Determine the (x, y) coordinate at the center of the cell enclosing the given text.  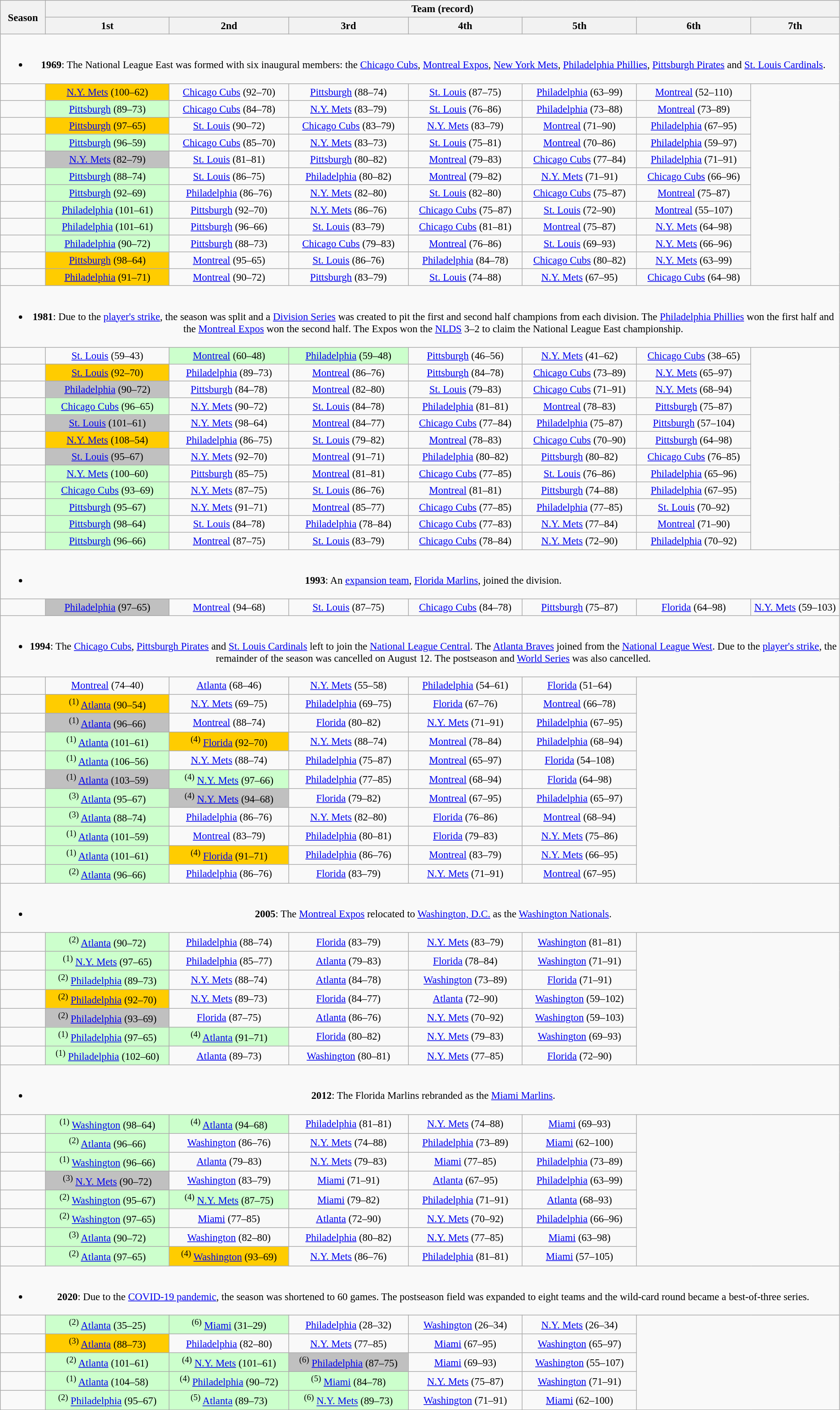
Miami (57–105) (579, 1256)
(2) Atlanta (35–25) (107, 1324)
(1) Atlanta (104–58) (107, 1381)
Philadelphia (86–75) (229, 440)
7th (795, 26)
Montreal (76–86) (465, 244)
N.Y. Mets (90–72) (229, 406)
St. Louis (92–70) (107, 373)
(4) Atlanta (91–71) (229, 1037)
Montreal (86–76) (348, 373)
Philadelphia (59–48) (348, 356)
N.Y. Mets (100–62) (107, 92)
(1) Washington (96–66) (107, 1162)
Chicago Cubs (73–89) (579, 373)
St. Louis (79–83) (465, 390)
Chicago Cubs (79–83) (348, 244)
Philadelphia (91–71) (107, 278)
Montreal (90–72) (229, 278)
Montreal (84–77) (348, 423)
N.Y. Mets (64–98) (694, 227)
(2) Atlanta (101–61) (107, 1362)
(2) Philadelphia (93–69) (107, 1018)
Chicago Cubs (66–96) (694, 176)
Miami (71–91) (348, 1180)
Montreal (79–83) (465, 160)
(1) Philadelphia (102–60) (107, 1055)
Washington (80–81) (348, 1055)
Chicago Cubs (64–98) (694, 278)
(4) Florida (91–71) (229, 855)
St. Louis (70–92) (694, 508)
Season (23, 17)
N.Y. Mets (92–70) (229, 457)
1993: An expansion team, Florida Marlins, joined the division. (420, 574)
N.Y. Mets (75–87) (465, 1381)
Montreal (73–89) (694, 109)
St. Louis (79–82) (348, 440)
Philadelphia (88–74) (229, 942)
St. Louis (69–93) (579, 244)
N.Y. Mets (108–54) (107, 440)
Pittsburgh (95–67) (107, 508)
N.Y. Mets (75–86) (579, 836)
Washington (86–76) (229, 1143)
N.Y. Mets (100–60) (107, 474)
2005: The Montreal Expos relocated to Washington, D.C. as the Washington Nationals. (420, 908)
Washington (59–102) (579, 999)
(3) N.Y. Mets (90–72) (107, 1180)
(4) N.Y. Mets (94–68) (229, 798)
N.Y. Mets (98–64) (229, 423)
Montreal (94–68) (229, 607)
Chicago Cubs (96–65) (107, 406)
Montreal (85–77) (348, 508)
St. Louis (86–75) (229, 176)
Washington (55–107) (579, 1362)
4th (465, 26)
Chicago Cubs (77–83) (465, 524)
(2) Philadelphia (95–67) (107, 1400)
N.Y. Mets (66–96) (694, 244)
Pittsburgh (88–73) (229, 244)
N.Y. Mets (69–75) (229, 703)
Montreal (78–84) (465, 742)
Pittsburgh (92–69) (107, 193)
Florida (76–86) (465, 817)
St. Louis (90–72) (229, 126)
St. Louis (74–88) (465, 278)
(2) Washington (95–67) (107, 1199)
Chicago Cubs (81–81) (465, 227)
Philadelphia (73–88) (579, 109)
(5) Miami (84–78) (348, 1381)
3rd (348, 26)
Philadelphia (69–75) (348, 703)
Montreal (55–107) (694, 210)
Miami (79–82) (348, 1199)
Chicago Cubs (93–69) (107, 490)
Philadelphia (68–94) (579, 742)
Florida (51–64) (579, 686)
Philadelphia (97–65) (107, 607)
Montreal (79–82) (465, 176)
N.Y. Mets (77–84) (579, 524)
(4) Philadelphia (90–72) (229, 1381)
Chicago Cubs (70–90) (579, 440)
N.Y. Mets (63–99) (694, 260)
N.Y. Mets (67–95) (579, 278)
Chicago Cubs (80–82) (579, 260)
Chicago Cubs (83–79) (348, 126)
Florida (71–91) (579, 980)
(6) Philadelphia (87–75) (348, 1362)
N.Y. Mets (89–73) (229, 999)
(1) Philadelphia (97–65) (107, 1037)
Chicago Cubs (38–65) (694, 356)
St. Louis (81–81) (229, 160)
N.Y. Mets (91–71) (229, 508)
Chicago Cubs (76–85) (694, 457)
Florida (84–77) (348, 999)
(1) Atlanta (90–54) (107, 703)
(1) Atlanta (96–66) (107, 722)
(1) Washington (98–64) (107, 1124)
Montreal (95–65) (229, 260)
Florida (54–108) (579, 760)
Chicago Cubs (85–70) (229, 143)
Philadelphia (78–84) (348, 524)
Philadelphia (54–61) (465, 686)
(3) Atlanta (88–74) (107, 817)
St. Louis (75–81) (465, 143)
(4) Atlanta (94–68) (229, 1124)
(4) Washington (93–69) (229, 1256)
Chicago Cubs (71–91) (579, 390)
Pittsburgh (57–104) (694, 423)
(6) N.Y. Mets (89–73) (348, 1400)
Atlanta (68–46) (229, 686)
Atlanta (67–95) (465, 1180)
Florida (87–75) (229, 1018)
Montreal (60–48) (229, 356)
Washington (26–34) (465, 1324)
Montreal (91–71) (348, 457)
Pittsburgh (89–73) (107, 109)
N.Y. Mets (55–58) (348, 686)
Montreal (74–40) (107, 686)
Philadelphia (89–73) (229, 373)
Pittsburgh (85–75) (229, 474)
Florida (79–83) (465, 836)
Philadelphia (65–97) (579, 798)
Washington (69–93) (579, 1037)
(5) Atlanta (89–73) (229, 1400)
Philadelphia (70–92) (694, 541)
Philadelphia (65–96) (694, 474)
(1) Atlanta (101–59) (107, 836)
N.Y. Mets (26–34) (579, 1324)
6th (694, 26)
N.Y. Mets (59–103) (795, 607)
Washington (59–103) (579, 1018)
St. Louis (59–43) (107, 356)
(3) Atlanta (90–72) (107, 1237)
Philadelphia (82–80) (229, 1344)
N.Y. Mets (68–94) (694, 390)
Atlanta (89–73) (229, 1055)
(2) Atlanta (90–72) (107, 942)
Montreal (88–74) (229, 722)
Florida (79–82) (348, 798)
2012: The Florida Marlins rebranded as the Miami Marlins. (420, 1090)
Montreal (66–78) (579, 703)
Miami (63–98) (579, 1237)
(3) Atlanta (88–73) (107, 1344)
Miami (67–95) (465, 1344)
(1) N.Y. Mets (97–65) (107, 961)
N.Y. Mets (41–62) (579, 356)
St. Louis (72–90) (579, 210)
Atlanta (84–78) (348, 980)
Montreal (87–75) (229, 541)
Pittsburgh (83–79) (348, 278)
N.Y. Mets (82–79) (107, 160)
St. Louis (95–67) (107, 457)
St. Louis (82–80) (465, 193)
Washington (81–81) (579, 942)
Montreal (70–86) (579, 143)
Florida (72–90) (579, 1055)
(6) Miami (31–29) (229, 1324)
(1) Atlanta (103–59) (107, 779)
(2) Philadelphia (89–73) (107, 980)
Philadelphia (84–78) (465, 260)
N.Y. Mets (65–97) (694, 373)
N.Y. Mets (72–90) (579, 541)
Pittsburgh (97–65) (107, 126)
(4) N.Y. Mets (101–61) (229, 1362)
Pittsburgh (46–56) (465, 356)
(2) Philadelphia (92–70) (107, 999)
(2) Washington (97–65) (107, 1219)
Pittsburgh (74–88) (579, 490)
Washington (82–80) (229, 1237)
Washington (83–79) (229, 1180)
N.Y. Mets (87–75) (229, 490)
1st (107, 26)
(2) Atlanta (97–65) (107, 1256)
Philadelphia (80–81) (348, 836)
Atlanta (68–93) (579, 1199)
N.Y. Mets (66–95) (579, 855)
(3) Atlanta (95–67) (107, 798)
Philadelphia (28–32) (348, 1324)
(4) N.Y. Mets (97–66) (229, 779)
Philadelphia (66–96) (579, 1219)
5th (579, 26)
Pittsburgh (92–70) (229, 210)
Philadelphia (59–97) (694, 143)
Chicago Cubs (92–70) (229, 92)
Philadelphia (85–77) (229, 961)
Montreal (65–97) (465, 760)
(4) Florida (92–70) (229, 742)
Florida (67–76) (465, 703)
Team (record) (442, 9)
Montreal (82–80) (348, 390)
2nd (229, 26)
(1) Atlanta (106–56) (107, 760)
St. Louis (101–61) (107, 423)
Pittsburgh (64–98) (694, 440)
N.Y. Mets (83–73) (348, 143)
Montreal (52–110) (694, 92)
Atlanta (86–76) (348, 1018)
(4) N.Y. Mets (87–75) (229, 1199)
Washington (65–97) (579, 1344)
Chicago Cubs (78–84) (465, 541)
Florida (78–84) (465, 961)
Washington (73–89) (465, 980)
Pittsburgh (96–59) (107, 143)
